Find where the given text appears and provide that cell's center as (x, y) coordinate. 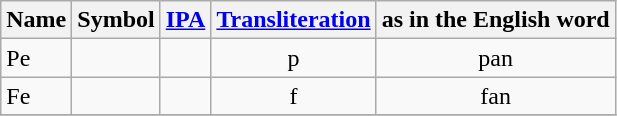
Name (36, 20)
p (294, 58)
Symbol (116, 20)
f (294, 96)
Fe (36, 96)
Pe (36, 58)
pan (496, 58)
as in the English word (496, 20)
fan (496, 96)
Transliteration (294, 20)
IPA (186, 20)
